From the cell containing the given text, extract its center point as [x, y] coordinate. 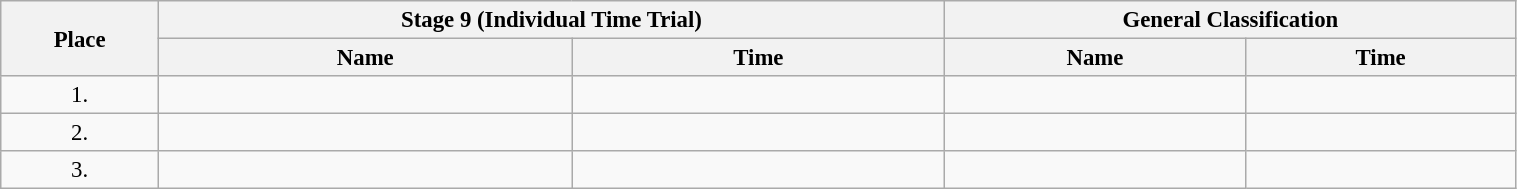
2. [80, 133]
Stage 9 (Individual Time Trial) [551, 20]
3. [80, 170]
Place [80, 38]
1. [80, 95]
General Classification [1230, 20]
